Capture the cell that displays the provided text and extract its (X, Y) central coordinate. 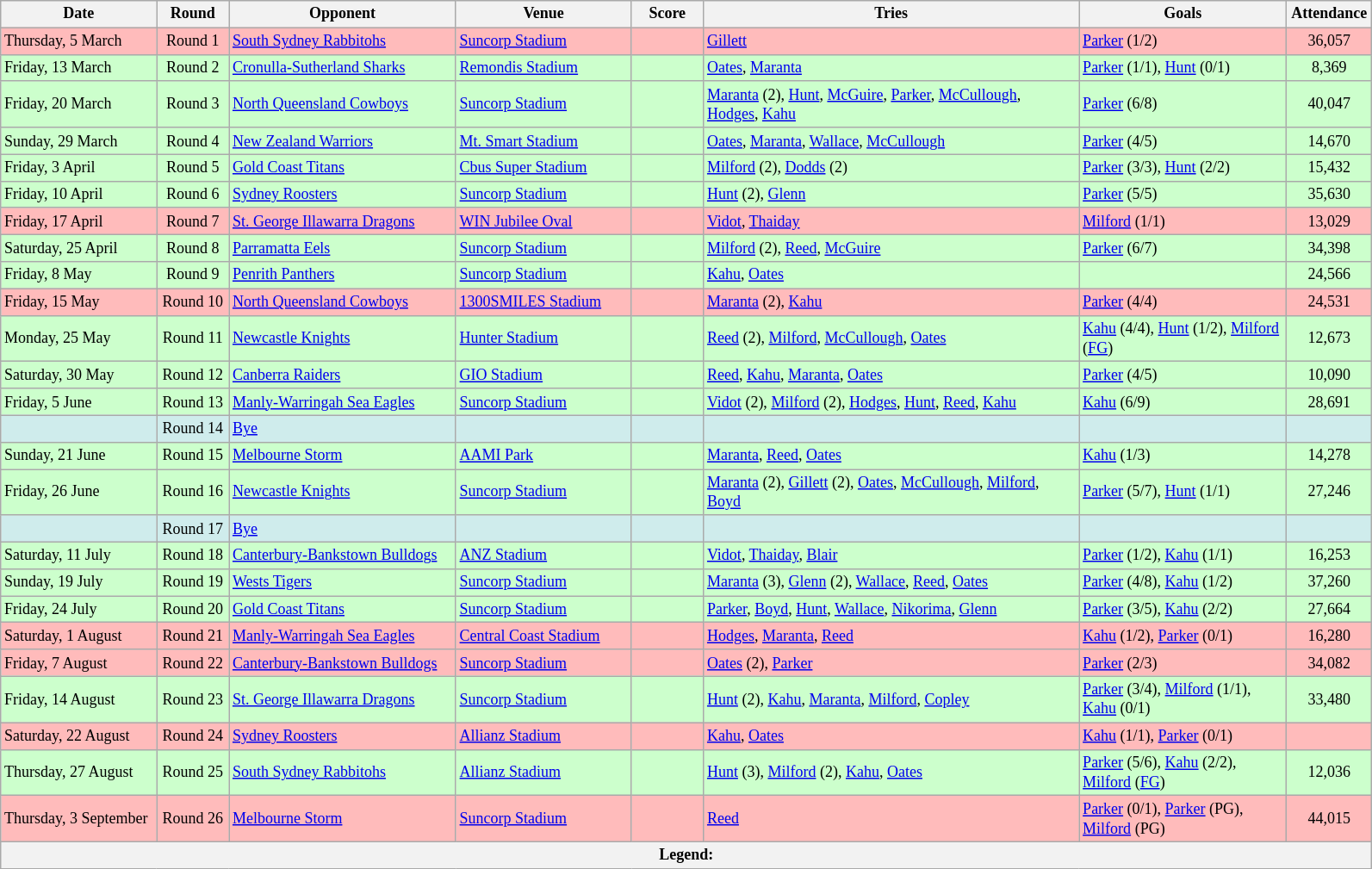
Parker (1/2), Kahu (1/1) (1183, 555)
Round 12 (193, 376)
Opponent (343, 14)
Friday, 3 April (79, 167)
Parker (2/3) (1183, 663)
34,082 (1330, 663)
Sunday, 21 June (79, 455)
Round 9 (193, 276)
14,278 (1330, 455)
Penrith Panthers (343, 276)
Friday, 24 July (79, 610)
Kahu (4/4), Hunt (1/2), Milford (FG) (1183, 338)
35,630 (1330, 195)
Canberra Raiders (343, 376)
Parker (5/6), Kahu (2/2), Milford (FG) (1183, 773)
Parker (1/1), Hunt (0/1) (1183, 67)
Parker (6/7) (1183, 248)
New Zealand Warriors (343, 141)
Legend: (686, 854)
Round 15 (193, 455)
16,280 (1330, 636)
24,531 (1330, 301)
Hunt (2), Kahu, Maranta, Milford, Copley (891, 699)
Hunter Stadium (543, 338)
AAMI Park (543, 455)
Saturday, 25 April (79, 248)
Milford (1/1) (1183, 220)
8,369 (1330, 67)
Score (667, 14)
Parramatta Eels (343, 248)
Kahu (1/3) (1183, 455)
Attendance (1330, 14)
Hunt (2), Glenn (891, 195)
Round 23 (193, 699)
Maranta (2), Gillett (2), Oates, McCullough, Milford, Boyd (891, 492)
Round 10 (193, 301)
Round 5 (193, 167)
Wests Tigers (343, 582)
Round 18 (193, 555)
13,029 (1330, 220)
Parker (3/4), Milford (1/1), Kahu (0/1) (1183, 699)
16,253 (1330, 555)
Gillett (891, 41)
Round 24 (193, 736)
Parker, Boyd, Hunt, Wallace, Nikorima, Glenn (891, 610)
Parker (6/8) (1183, 104)
Mt. Smart Stadium (543, 141)
Parker (3/5), Kahu (2/2) (1183, 610)
Round 26 (193, 819)
Maranta (2), Hunt, McGuire, Parker, McCullough, Hodges, Kahu (891, 104)
12,673 (1330, 338)
33,480 (1330, 699)
ANZ Stadium (543, 555)
Round 7 (193, 220)
Parker (5/5) (1183, 195)
Parker (4/8), Kahu (1/2) (1183, 582)
Round 3 (193, 104)
37,260 (1330, 582)
Parker (4/4) (1183, 301)
Reed (891, 819)
Central Coast Stadium (543, 636)
34,398 (1330, 248)
Parker (0/1), Parker (PG), Milford (PG) (1183, 819)
Sunday, 19 July (79, 582)
Hunt (3), Milford (2), Kahu, Oates (891, 773)
Round (193, 14)
Maranta, Reed, Oates (891, 455)
Friday, 15 May (79, 301)
Friday, 17 April (79, 220)
Round 2 (193, 67)
Oates, Maranta (891, 67)
Milford (2), Reed, McGuire (891, 248)
Friday, 7 August (79, 663)
Friday, 13 March (79, 67)
Friday, 10 April (79, 195)
Maranta (3), Glenn (2), Wallace, Reed, Oates (891, 582)
Reed (2), Milford, McCullough, Oates (891, 338)
Thursday, 3 September (79, 819)
Hodges, Maranta, Reed (891, 636)
Oates, Maranta, Wallace, McCullough (891, 141)
Thursday, 27 August (79, 773)
Round 20 (193, 610)
Milford (2), Dodds (2) (891, 167)
14,670 (1330, 141)
12,036 (1330, 773)
Round 13 (193, 401)
Kahu (1/2), Parker (0/1) (1183, 636)
Friday, 8 May (79, 276)
1300SMILES Stadium (543, 301)
Thursday, 5 March (79, 41)
28,691 (1330, 401)
44,015 (1330, 819)
Round 25 (193, 773)
Friday, 20 March (79, 104)
Parker (5/7), Hunt (1/1) (1183, 492)
Round 21 (193, 636)
Vidot, Thaiday (891, 220)
10,090 (1330, 376)
36,057 (1330, 41)
Friday, 26 June (79, 492)
Reed, Kahu, Maranta, Oates (891, 376)
Friday, 5 June (79, 401)
40,047 (1330, 104)
15,432 (1330, 167)
Sunday, 29 March (79, 141)
24,566 (1330, 276)
Saturday, 11 July (79, 555)
Round 16 (193, 492)
Round 19 (193, 582)
Maranta (2), Kahu (891, 301)
Round 11 (193, 338)
Saturday, 22 August (79, 736)
Vidot (2), Milford (2), Hodges, Hunt, Reed, Kahu (891, 401)
27,246 (1330, 492)
Monday, 25 May (79, 338)
Oates (2), Parker (891, 663)
GIO Stadium (543, 376)
Round 4 (193, 141)
Kahu (6/9) (1183, 401)
Round 1 (193, 41)
Goals (1183, 14)
Saturday, 30 May (79, 376)
27,664 (1330, 610)
Round 22 (193, 663)
Cbus Super Stadium (543, 167)
Round 8 (193, 248)
Round 14 (193, 429)
Round 6 (193, 195)
WIN Jubilee Oval (543, 220)
Remondis Stadium (543, 67)
Kahu (1/1), Parker (0/1) (1183, 736)
Round 17 (193, 529)
Tries (891, 14)
Date (79, 14)
Venue (543, 14)
Parker (1/2) (1183, 41)
Saturday, 1 August (79, 636)
Friday, 14 August (79, 699)
Parker (3/3), Hunt (2/2) (1183, 167)
Cronulla-Sutherland Sharks (343, 67)
Vidot, Thaiday, Blair (891, 555)
